Pinpoint the cell where the given text exists, returning its (x, y) midpoint coordinate. 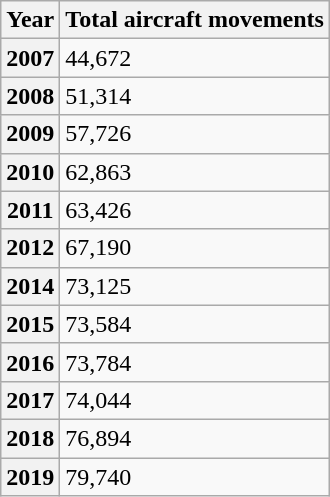
79,740 (195, 477)
2015 (30, 324)
73,584 (195, 324)
2008 (30, 96)
2007 (30, 58)
Year (30, 20)
57,726 (195, 134)
2017 (30, 400)
74,044 (195, 400)
2010 (30, 172)
51,314 (195, 96)
2009 (30, 134)
73,125 (195, 286)
2016 (30, 362)
2018 (30, 438)
2019 (30, 477)
44,672 (195, 58)
Total aircraft movements (195, 20)
63,426 (195, 210)
62,863 (195, 172)
76,894 (195, 438)
73,784 (195, 362)
2014 (30, 286)
67,190 (195, 248)
2012 (30, 248)
2011 (30, 210)
